Provide the (x, y) coordinate of the cell's center where the given text is located.  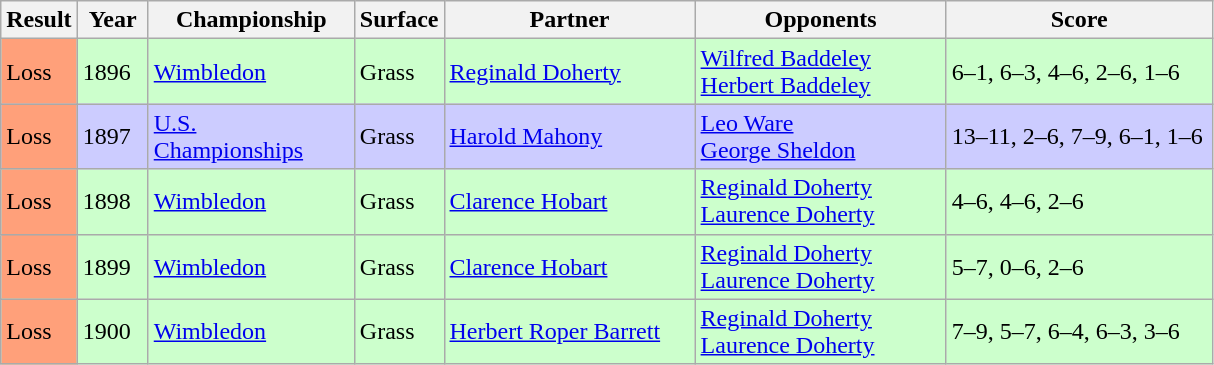
Surface (399, 20)
Reginald Doherty (570, 72)
Championship (251, 20)
7–9, 5–7, 6–4, 6–3, 3–6 (1079, 332)
1900 (112, 332)
Partner (570, 20)
Score (1079, 20)
5–7, 0–6, 2–6 (1079, 266)
1899 (112, 266)
6–1, 6–3, 4–6, 2–6, 1–6 (1079, 72)
1898 (112, 202)
Year (112, 20)
13–11, 2–6, 7–9, 6–1, 1–6 (1079, 136)
Result (39, 20)
1896 (112, 72)
1897 (112, 136)
Leo Ware George Sheldon (820, 136)
U.S. Championships (251, 136)
Wilfred Baddeley Herbert Baddeley (820, 72)
Herbert Roper Barrett (570, 332)
Opponents (820, 20)
4–6, 4–6, 2–6 (1079, 202)
Harold Mahony (570, 136)
